Locate the cell with the specified text and output its [x, y] center coordinate. 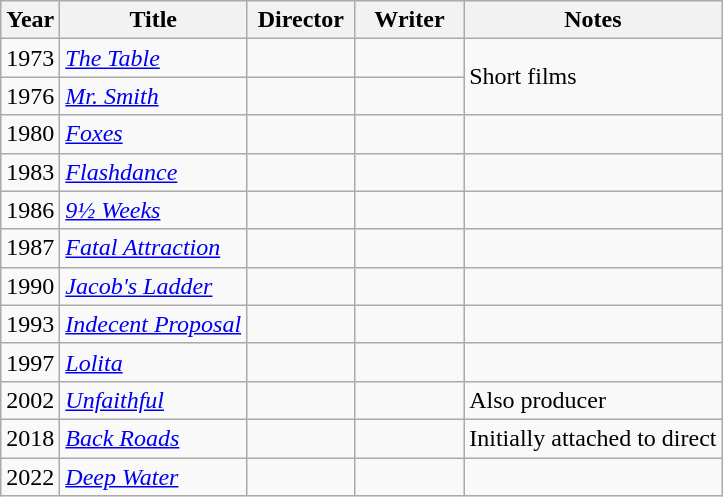
1997 [30, 362]
1973 [30, 58]
Lolita [154, 362]
Also producer [593, 400]
Indecent Proposal [154, 324]
Notes [593, 20]
Foxes [154, 134]
2022 [30, 477]
1983 [30, 172]
Flashdance [154, 172]
1990 [30, 286]
1976 [30, 96]
Initially attached to direct [593, 438]
Director [302, 20]
9½ Weeks [154, 210]
2018 [30, 438]
Deep Water [154, 477]
2002 [30, 400]
Writer [410, 20]
1980 [30, 134]
Unfaithful [154, 400]
1986 [30, 210]
Short films [593, 77]
Mr. Smith [154, 96]
Fatal Attraction [154, 248]
1987 [30, 248]
Back Roads [154, 438]
Title [154, 20]
Year [30, 20]
The Table [154, 58]
Jacob's Ladder [154, 286]
1993 [30, 324]
